Provide the [x, y] coordinate of the cell's center where the given text is located.  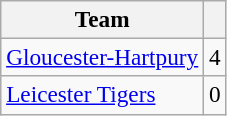
0 [215, 95]
4 [215, 57]
Gloucester-Hartpury [102, 57]
Team [102, 19]
Leicester Tigers [102, 95]
